From the cell containing the given text, extract its center point as [x, y] coordinate. 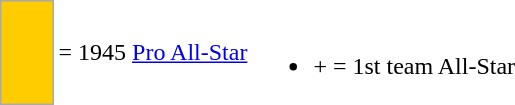
= 1945 Pro All-Star [153, 52]
